Output the (X, Y) coordinate of the center of the cell containing the given text.  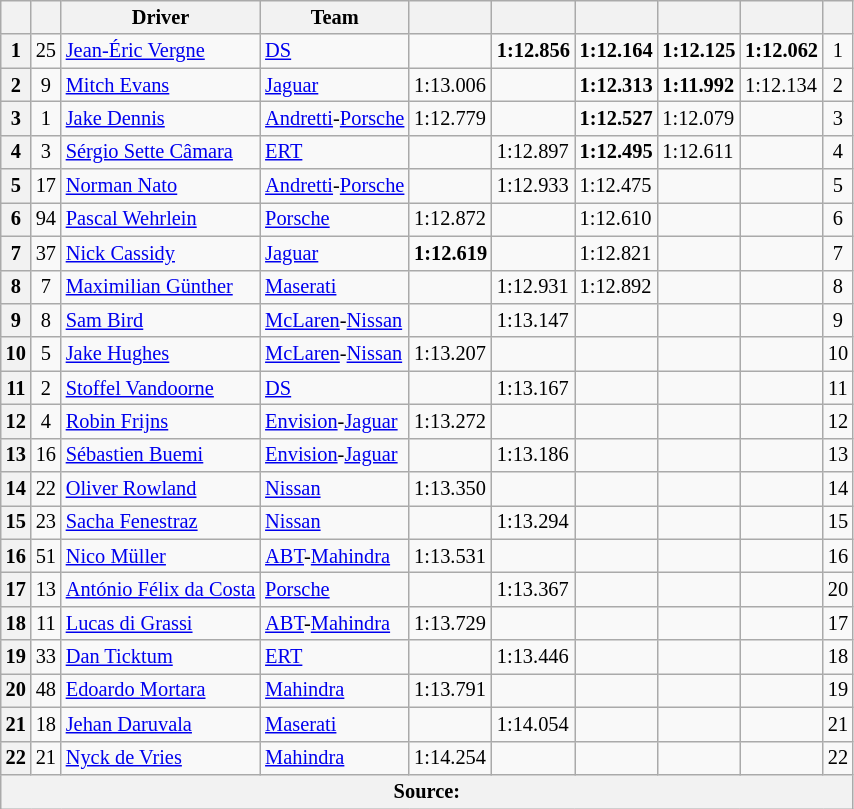
1:13.186 (534, 455)
1:12.079 (698, 118)
1:13.446 (534, 657)
1:12.872 (450, 219)
1:12.527 (616, 118)
Jake Hughes (160, 354)
Nyck de Vries (160, 758)
Oliver Rowland (160, 489)
Sérgio Sette Câmara (160, 152)
Team (334, 17)
1:12.779 (450, 118)
51 (46, 556)
1:12.062 (782, 51)
1:13.367 (534, 589)
1:12.856 (534, 51)
1:13.167 (534, 388)
Jean-Éric Vergne (160, 51)
1:12.619 (450, 253)
Lucas di Grassi (160, 623)
Sam Bird (160, 320)
1:12.125 (698, 51)
Jake Dennis (160, 118)
Source: (427, 791)
1:13.350 (450, 489)
1:12.475 (616, 186)
1:11.992 (698, 85)
Stoffel Vandoorne (160, 388)
23 (46, 522)
Maximilian Günther (160, 287)
Nick Cassidy (160, 253)
António Félix da Costa (160, 589)
1:13.729 (450, 623)
1:12.495 (616, 152)
Dan Ticktum (160, 657)
1:12.933 (534, 186)
37 (46, 253)
Pascal Wehrlein (160, 219)
Nico Müller (160, 556)
1:13.791 (450, 690)
1:13.006 (450, 85)
1:12.892 (616, 287)
1:12.164 (616, 51)
1:12.821 (616, 253)
1:13.272 (450, 421)
Sacha Fenestraz (160, 522)
Jehan Daruvala (160, 724)
1:14.054 (534, 724)
1:12.610 (616, 219)
1:12.931 (534, 287)
Robin Frijns (160, 421)
Sébastien Buemi (160, 455)
1:13.294 (534, 522)
1:12.134 (782, 85)
1:13.207 (450, 354)
48 (46, 690)
Driver (160, 17)
94 (46, 219)
33 (46, 657)
1:12.611 (698, 152)
Edoardo Mortara (160, 690)
1:13.147 (534, 320)
1:12.313 (616, 85)
Norman Nato (160, 186)
1:13.531 (450, 556)
1:14.254 (450, 758)
Mitch Evans (160, 85)
25 (46, 51)
1:12.897 (534, 152)
